Provide the (X, Y) coordinate of the cell's center where the given text is located.  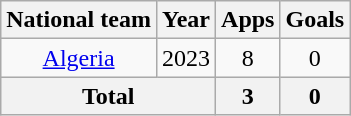
3 (248, 96)
Total (108, 96)
Goals (315, 20)
Algeria (79, 58)
National team (79, 20)
8 (248, 58)
2023 (186, 58)
Year (186, 20)
Apps (248, 20)
